Extract the (X, Y) coordinate from the center of the cell holding the provided text.  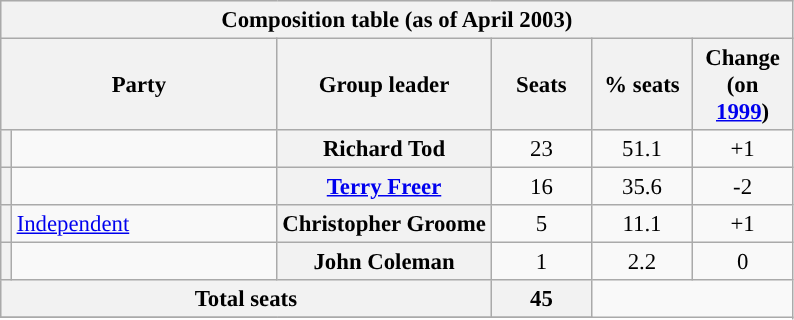
5 (542, 224)
45 (542, 299)
-2 (742, 187)
Change (on 1999) (742, 85)
1 (542, 262)
2.2 (642, 262)
11.1 (642, 224)
0 (742, 262)
% seats (642, 85)
John Coleman (384, 262)
Christopher Groome (384, 224)
Composition table (as of April 2003) (397, 20)
Party (139, 85)
Seats (542, 85)
Group leader (384, 85)
16 (542, 187)
Richard Tod (384, 149)
51.1 (642, 149)
23 (542, 149)
Independent (144, 224)
Total seats (246, 299)
35.6 (642, 187)
Terry Freer (384, 187)
